Output the (X, Y) coordinate of the center of the cell containing the given text.  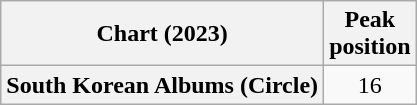
Chart (2023) (162, 34)
South Korean Albums (Circle) (162, 85)
Peakposition (370, 34)
16 (370, 85)
